From the cell containing the given text, extract its center point as (X, Y) coordinate. 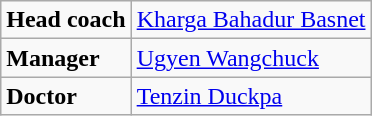
Manager (66, 58)
Kharga Bahadur Basnet (251, 20)
Tenzin Duckpa (251, 96)
Ugyen Wangchuck (251, 58)
Doctor (66, 96)
Head coach (66, 20)
